Return (x, y) of the center of cell containing provided text 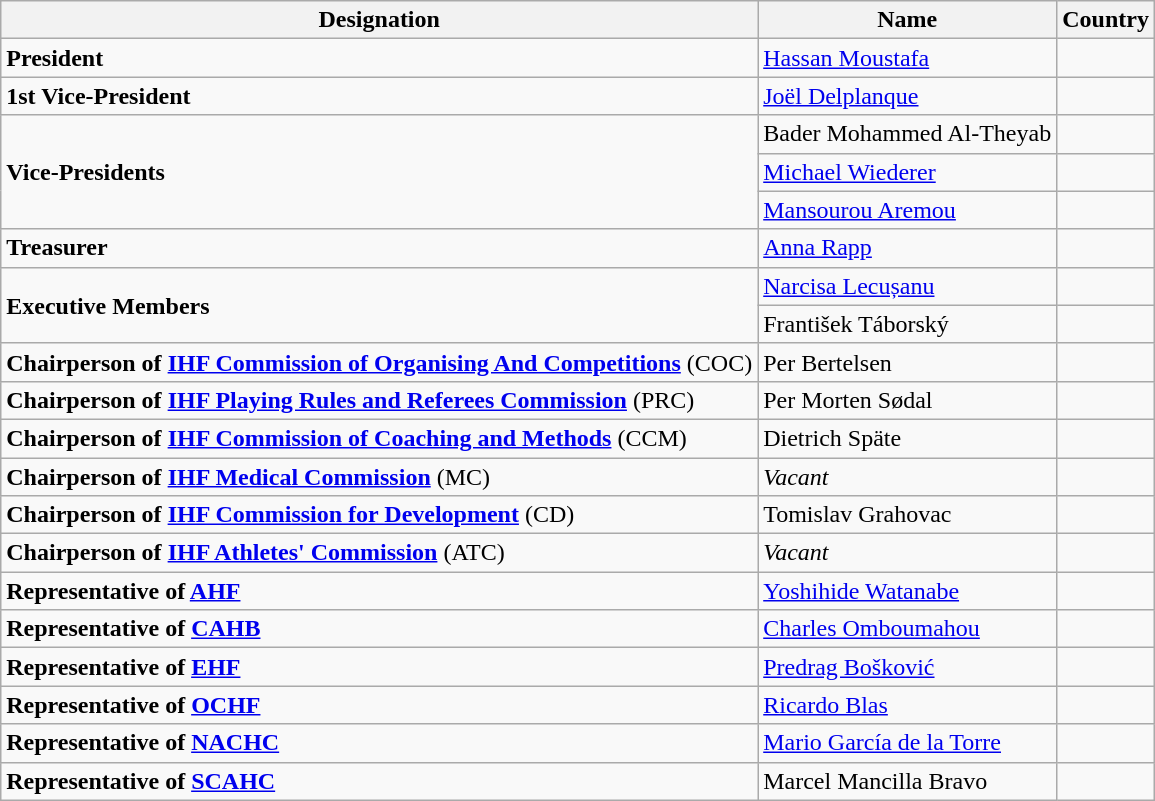
Representative of SCAHC (380, 781)
Bader Mohammed Al-Theyab (908, 134)
Tomislav Grahovac (908, 515)
Treasurer (380, 248)
Chairperson of IHF Medical Commission (MC) (380, 477)
Hassan Moustafa (908, 58)
Vice-Presidents (380, 172)
Per Morten Sødal (908, 400)
Ricardo Blas (908, 705)
Chairperson of IHF Commission of Coaching and Methods (CCM) (380, 438)
Dietrich Späte (908, 438)
Per Bertelsen (908, 362)
Representative of CAHB (380, 629)
Yoshihide Watanabe (908, 591)
Joël Delplanque (908, 96)
Representative of EHF (380, 667)
Executive Members (380, 305)
Chairperson of IHF Athletes' Commission (ATC) (380, 553)
Representative of OCHF (380, 705)
Chairperson of IHF Playing Rules and Referees Commission (PRC) (380, 400)
Predrag Bošković (908, 667)
Chairperson of IHF Commission for Development (CD) (380, 515)
Representative of AHF (380, 591)
Mario García de la Torre (908, 743)
Country (1106, 20)
Michael Wiederer (908, 172)
Anna Rapp (908, 248)
1st Vice-President (380, 96)
Designation (380, 20)
Chairperson of IHF Commission of Organising And Competitions (COC) (380, 362)
František Táborský (908, 324)
Marcel Mancilla Bravo (908, 781)
Charles Omboumahou (908, 629)
Representative of NACHC (380, 743)
Name (908, 20)
President (380, 58)
Mansourou Aremou (908, 210)
Narcisa Lecușanu (908, 286)
